Return the (x, y) coordinate for the center point of the cell that contains the specified text.  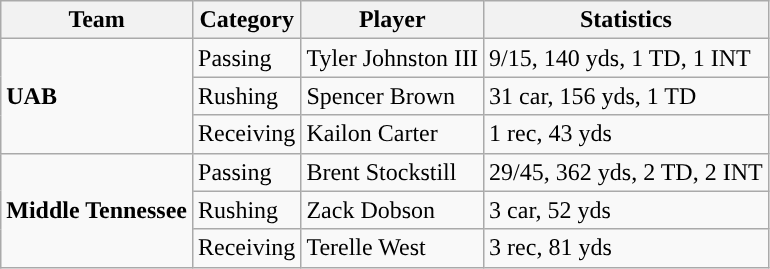
Zack Dobson (392, 210)
Player (392, 20)
Spencer Brown (392, 96)
1 rec, 43 yds (626, 134)
Middle Tennessee (97, 210)
Kailon Carter (392, 134)
Statistics (626, 20)
29/45, 362 yds, 2 TD, 2 INT (626, 172)
9/15, 140 yds, 1 TD, 1 INT (626, 58)
Terelle West (392, 248)
Team (97, 20)
Brent Stockstill (392, 172)
3 car, 52 yds (626, 210)
3 rec, 81 yds (626, 248)
Tyler Johnston III (392, 58)
UAB (97, 96)
Category (247, 20)
31 car, 156 yds, 1 TD (626, 96)
